Capture the cell that displays the provided text and extract its [X, Y] central coordinate. 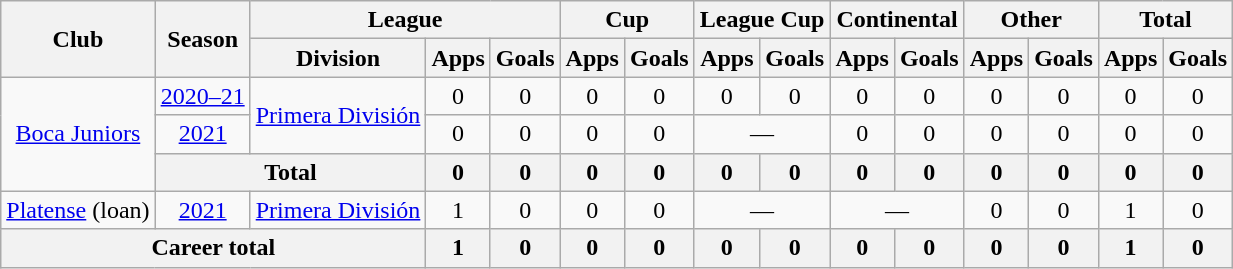
League [405, 20]
Career total [214, 248]
Cup [627, 20]
Season [202, 39]
Club [78, 39]
League Cup [762, 20]
Continental [897, 20]
Boca Juniors [78, 134]
2020–21 [202, 96]
Platense (loan) [78, 210]
Other [1031, 20]
Division [338, 58]
